From the cell containing the given text, extract its center point as (X, Y) coordinate. 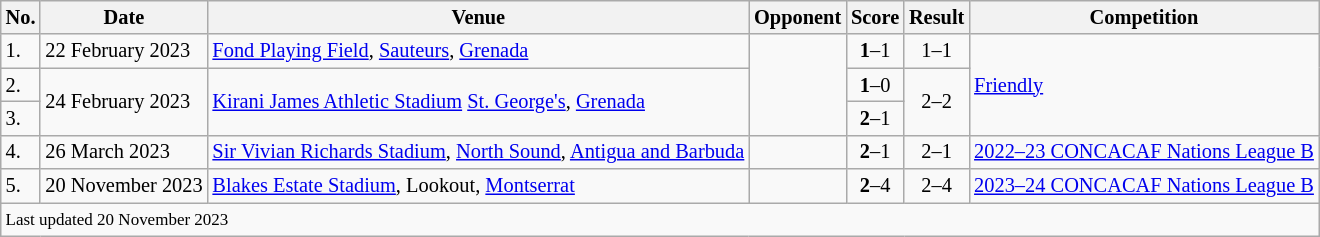
Opponent (798, 17)
4. (21, 152)
2022–23 CONCACAF Nations League B (1144, 152)
5. (21, 186)
Date (124, 17)
22 February 2023 (124, 51)
3. (21, 118)
Venue (479, 17)
26 March 2023 (124, 152)
2023–24 CONCACAF Nations League B (1144, 186)
Friendly (1144, 84)
24 February 2023 (124, 102)
2. (21, 85)
Competition (1144, 17)
Blakes Estate Stadium, Lookout, Montserrat (479, 186)
Score (875, 17)
Fond Playing Field, Sauteurs, Grenada (479, 51)
1–0 (875, 85)
20 November 2023 (124, 186)
Sir Vivian Richards Stadium, North Sound, Antigua and Barbuda (479, 152)
Last updated 20 November 2023 (660, 219)
Result (936, 17)
Kirani James Athletic Stadium St. George's, Grenada (479, 102)
No. (21, 17)
2–2 (936, 102)
1. (21, 51)
